For the text-containing cell, return its midpoint in (X, Y) coordinate format. 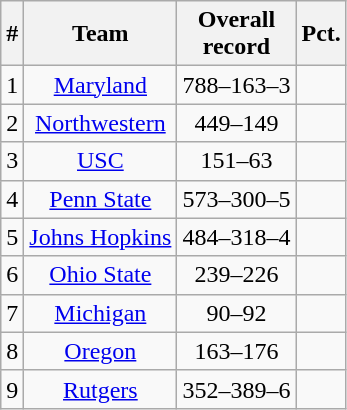
3 (12, 161)
Overallrecord (236, 34)
6 (12, 275)
Michigan (100, 313)
7 (12, 313)
484–318–4 (236, 237)
Ohio State (100, 275)
573–300–5 (236, 199)
5 (12, 237)
Oregon (100, 351)
Maryland (100, 85)
1 (12, 85)
4 (12, 199)
239–226 (236, 275)
151–63 (236, 161)
9 (12, 389)
Pct. (321, 34)
2 (12, 123)
788–163–3 (236, 85)
Johns Hopkins (100, 237)
Team (100, 34)
Penn State (100, 199)
163–176 (236, 351)
Northwestern (100, 123)
# (12, 34)
Rutgers (100, 389)
352–389–6 (236, 389)
90–92 (236, 313)
449–149 (236, 123)
USC (100, 161)
8 (12, 351)
